For the text-containing cell, return its midpoint in (x, y) coordinate format. 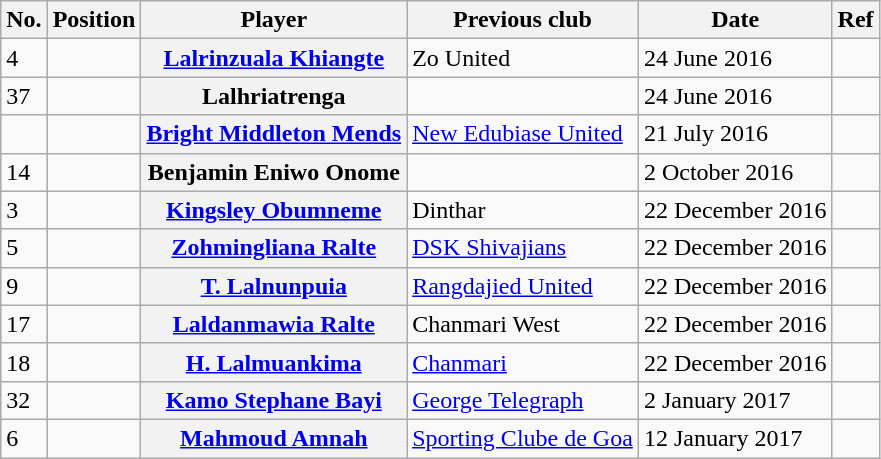
Benjamin Eniwo Onome (274, 172)
Zo United (523, 58)
Laldanmawia Ralte (274, 324)
Mahmoud Amnah (274, 438)
Ref (856, 20)
21 July 2016 (735, 134)
New Edubiase United (523, 134)
9 (24, 286)
Chanmari West (523, 324)
3 (24, 210)
4 (24, 58)
Zohmingliana Ralte (274, 248)
Kamo Stephane Bayi (274, 400)
George Telegraph (523, 400)
Lalrinzuala Khiangte (274, 58)
2 October 2016 (735, 172)
Previous club (523, 20)
6 (24, 438)
Sporting Clube de Goa (523, 438)
Kingsley Obumneme (274, 210)
17 (24, 324)
H. Lalmuankima (274, 362)
Date (735, 20)
T. Lalnunpuia (274, 286)
Player (274, 20)
Bright Middleton Mends (274, 134)
12 January 2017 (735, 438)
2 January 2017 (735, 400)
18 (24, 362)
32 (24, 400)
No. (24, 20)
37 (24, 96)
Dinthar (523, 210)
Rangdajied United (523, 286)
Chanmari (523, 362)
14 (24, 172)
DSK Shivajians (523, 248)
Lalhriatrenga (274, 96)
5 (24, 248)
Position (94, 20)
